Return the [x, y] coordinate for the center point of the cell that contains the specified text.  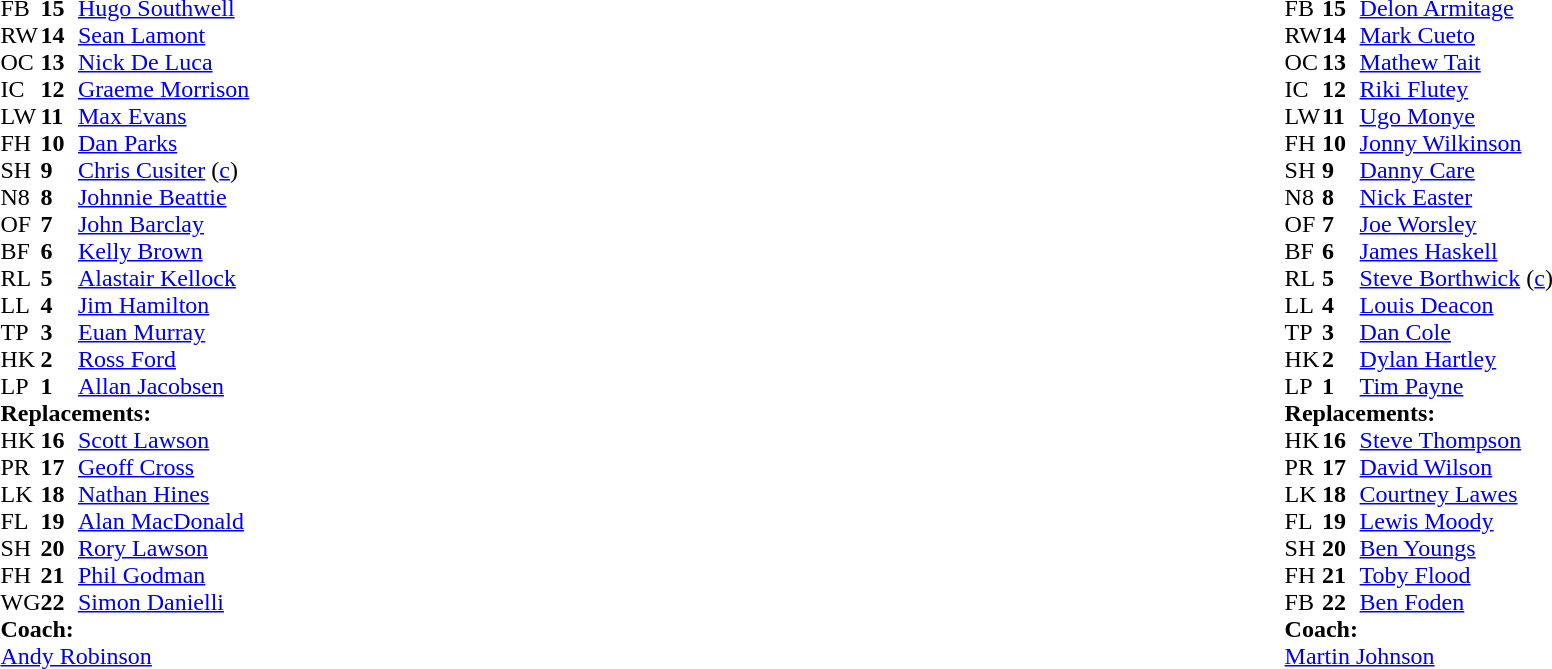
John Barclay [164, 224]
Nick De Luca [164, 62]
Max Evans [164, 116]
Sean Lamont [164, 36]
Kelly Brown [164, 252]
Replacements: [124, 414]
Simon Danielli [164, 602]
Alan MacDonald [164, 522]
Alastair Kellock [164, 278]
Euan Murray [164, 332]
Coach: [124, 630]
Andy Robinson [124, 656]
Graeme Morrison [164, 90]
Dan Parks [164, 144]
Ross Ford [164, 360]
Allan Jacobsen [164, 386]
Scott Lawson [164, 440]
Chris Cusiter (c) [164, 170]
Jim Hamilton [164, 306]
WG [20, 602]
Nathan Hines [164, 494]
Geoff Cross [164, 468]
Phil Godman [164, 576]
Johnnie Beattie [164, 198]
FB [1304, 602]
Rory Lawson [164, 548]
